Search for the cell housing the specified text and yield its (x, y) center coordinate. 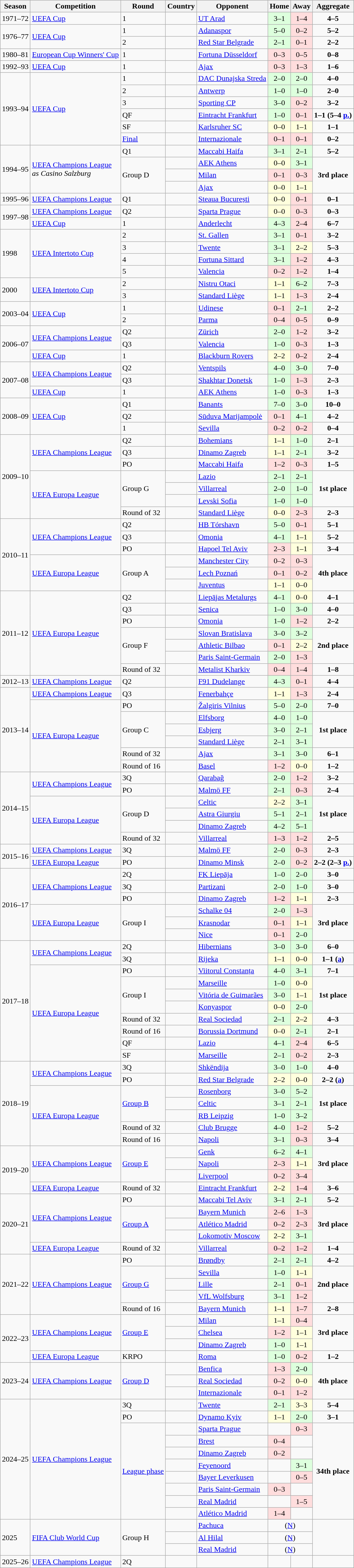
2–5 (333, 838)
Viitorul Constanța (232, 971)
2022–23 (15, 1339)
3–6 (333, 1188)
Borussia Dortmund (232, 1031)
4–4 (333, 681)
Rosenborg (232, 1091)
2013–14 (15, 730)
Antwerp (232, 91)
Qarabağ (232, 778)
Basel (232, 766)
2016–17 (15, 904)
League phase (143, 1471)
6–1 (333, 754)
Nistru Otaci (232, 284)
Roma (232, 1357)
St. Gallen (232, 235)
Bayer Leverkusen (232, 1477)
Opponent (232, 6)
4–5 (333, 18)
Elfsborg (232, 717)
1992–93 (15, 67)
Hapoel Tel Aviv (232, 549)
1997–98 (15, 217)
Liverpool (232, 1176)
DAC Dunajska Streda (232, 79)
1998 (15, 253)
Metalist Kharkiv (232, 669)
Season (15, 6)
2–2 (a) (333, 1079)
2025 (15, 1538)
Adanaspor (232, 30)
1–6 (333, 67)
Krasnodar (232, 923)
Sūduva Marijampolė (232, 416)
1976–77 (15, 36)
UEFA Champions League as Casino Salzburg (75, 169)
7–1 (333, 971)
34th place (333, 1471)
RB Leipzig (232, 1115)
2024–25 (15, 1459)
Home (279, 6)
Al Hilal (232, 1538)
Competition (75, 6)
Liepājas Metalurgs (232, 597)
2007–08 (15, 380)
Benfica (232, 1369)
KRPO (143, 1357)
1–1 (a) (333, 959)
Final (143, 139)
Aggregate (333, 6)
2018–19 (15, 1103)
Group H (143, 1538)
6–7 (333, 223)
UT Arad (232, 18)
Banants (232, 404)
2011–12 (15, 633)
Genk (232, 1152)
1–7 (301, 1309)
2017–18 (15, 1001)
Anderlecht (232, 223)
Astra Giurgiu (232, 814)
Esbjerg (232, 730)
Dynamo Kyiv (232, 1417)
0–8 (333, 54)
1–1 (5–4 p.) (333, 115)
Lech Poznań (232, 573)
4 (143, 259)
Bohemians (232, 440)
Shkëndija (232, 1067)
2006–07 (15, 344)
Maccabi Tel Aviv (232, 1200)
Slovan Bratislava (232, 633)
Schalke 04 (232, 910)
5–4 (333, 1405)
2012–13 (15, 681)
5–3 (333, 247)
Lokomotiv Moscow (232, 1236)
Away (301, 6)
Partizani (232, 886)
Brøndby (232, 1260)
1971–72 (15, 18)
Athletic Bilbao (232, 645)
Juventus (232, 585)
Lille (232, 1284)
Round (143, 6)
2010–11 (15, 555)
2–2 (2–3 p.) (333, 862)
2014–15 (15, 808)
Fortuna Sittard (232, 259)
2025–26 (15, 1562)
Parma (232, 320)
10–0 (333, 404)
2003–04 (15, 314)
HB Tórshavn (232, 525)
7–3 (333, 284)
3–3 (301, 1405)
Sporting CP (232, 103)
2–8 (333, 1309)
Pachuca (232, 1526)
Žalgiris Vilnius (232, 705)
Manchester City (232, 561)
1995–96 (15, 199)
Brest (232, 1441)
European Cup Winners' Cup (75, 54)
2000 (15, 290)
Zürich (232, 332)
Rijeka (232, 959)
Vitória de Guimarães (232, 995)
Nice (232, 935)
Konyaspor (232, 1007)
Country (181, 6)
0–9 (333, 320)
2019–20 (15, 1170)
FK Liepāja (232, 874)
Ventspils (232, 368)
2015–16 (15, 856)
Chelsea (232, 1333)
1980–81 (15, 54)
2008–09 (15, 416)
Shakhtar Donetsk (232, 380)
2–6 (279, 1212)
Group F (143, 645)
1994–95 (15, 169)
Feyenoord (232, 1465)
Dinamo Minsk (232, 862)
6–0 (333, 947)
Group C (143, 730)
F91 Dudelange (232, 681)
2021–22 (15, 1284)
FIFA Club World Cup (75, 1538)
1993–94 (15, 109)
Fenerbahçe (232, 693)
Group B (143, 1103)
5 (143, 271)
2020–21 (15, 1224)
VfL Wolfsburg (232, 1296)
Udinese (232, 308)
2009–10 (15, 476)
Levski Sofia (232, 500)
Blackburn Rovers (232, 356)
2023–24 (15, 1381)
Steaua București (232, 199)
1–8 (333, 669)
6–5 (333, 1043)
Hibernians (232, 947)
Club Brugge (232, 1128)
Fortuna Düsseldorf (232, 54)
Senica (232, 609)
Karlsruher SC (232, 127)
